Locate the cell with the specified text and output its [x, y] center coordinate. 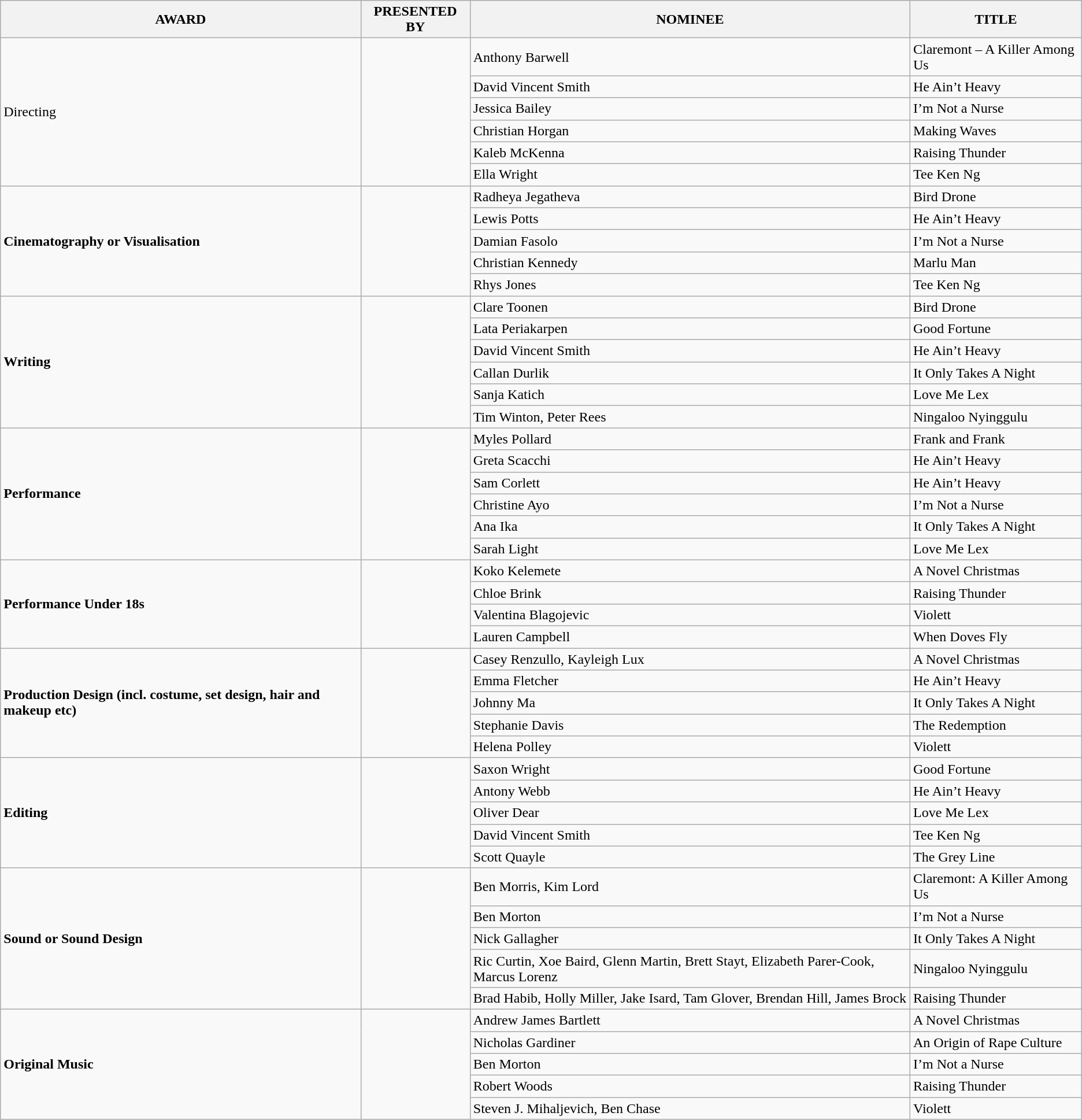
Lata Periakarpen [690, 329]
Nicholas Gardiner [690, 1043]
Emma Fletcher [690, 681]
Koko Kelemete [690, 571]
Marlu Man [996, 263]
Chloe Brink [690, 593]
Casey Renzullo, Kayleigh Lux [690, 659]
Sound or Sound Design [180, 938]
Johnny Ma [690, 703]
Oliver Dear [690, 813]
Anthony Barwell [690, 57]
Helena Polley [690, 747]
Stephanie Davis [690, 725]
TITLE [996, 20]
Kaleb McKenna [690, 153]
Frank and Frank [996, 439]
Christian Kennedy [690, 263]
The Grey Line [996, 857]
Ben Morris, Kim Lord [690, 887]
Steven J. Mihaljevich, Ben Chase [690, 1108]
Andrew James Bartlett [690, 1020]
Rhys Jones [690, 284]
Writing [180, 362]
Antony Webb [690, 791]
Nick Gallagher [690, 938]
Ella Wright [690, 175]
Robert Woods [690, 1086]
Christine Ayo [690, 505]
Clare Toonen [690, 307]
Valentina Blagojevic [690, 615]
Christian Horgan [690, 131]
Callan Durlik [690, 373]
Claremont – A Killer Among Us [996, 57]
Ric Curtin, Xoe Baird, Glenn Martin, Brett Stayt, Elizabeth Parer-Cook, Marcus Lorenz [690, 968]
When Doves Fly [996, 637]
Directing [180, 112]
Saxon Wright [690, 769]
AWARD [180, 20]
Editing [180, 813]
An Origin of Rape Culture [996, 1043]
Performance [180, 494]
Sanja Katich [690, 395]
NOMINEE [690, 20]
Making Waves [996, 131]
Sam Corlett [690, 483]
Lewis Potts [690, 219]
Sarah Light [690, 549]
Greta Scacchi [690, 461]
Cinematography or Visualisation [180, 241]
Tim Winton, Peter Rees [690, 417]
Performance Under 18s [180, 604]
Original Music [180, 1064]
Claremont: A Killer Among Us [996, 887]
Myles Pollard [690, 439]
Radheya Jegatheva [690, 197]
Damian Fasolo [690, 241]
Lauren Campbell [690, 637]
Brad Habib, Holly Miller, Jake Isard, Tam Glover, Brendan Hill, James Brock [690, 998]
The Redemption [996, 725]
PRESENTED BY [415, 20]
Scott Quayle [690, 857]
Ana Ika [690, 527]
Jessica Bailey [690, 109]
Production Design (incl. costume, set design, hair and makeup etc) [180, 703]
